From the cell containing the given text, extract its center point as (X, Y) coordinate. 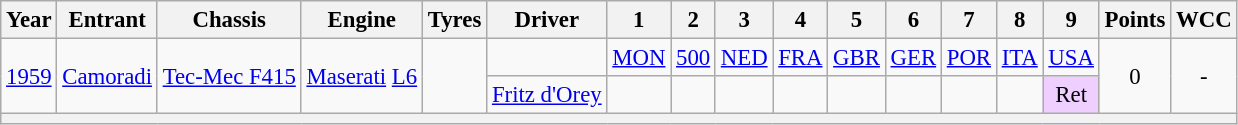
Tec-Mec F415 (229, 76)
Driver (547, 20)
Points (1134, 20)
Entrant (107, 20)
FRA (800, 58)
Engine (362, 20)
Ret (1071, 95)
9 (1071, 20)
500 (694, 58)
GBR (856, 58)
3 (744, 20)
NED (744, 58)
Fritz d'Orey (547, 95)
MON (639, 58)
USA (1071, 58)
POR (968, 58)
1 (639, 20)
8 (1020, 20)
Camoradi (107, 76)
- (1204, 76)
ITA (1020, 58)
5 (856, 20)
WCC (1204, 20)
0 (1134, 76)
4 (800, 20)
Year (29, 20)
GER (913, 58)
7 (968, 20)
Chassis (229, 20)
Tyres (454, 20)
2 (694, 20)
1959 (29, 76)
Maserati L6 (362, 76)
6 (913, 20)
